Find where the given text appears and provide that cell's center as (X, Y) coordinate. 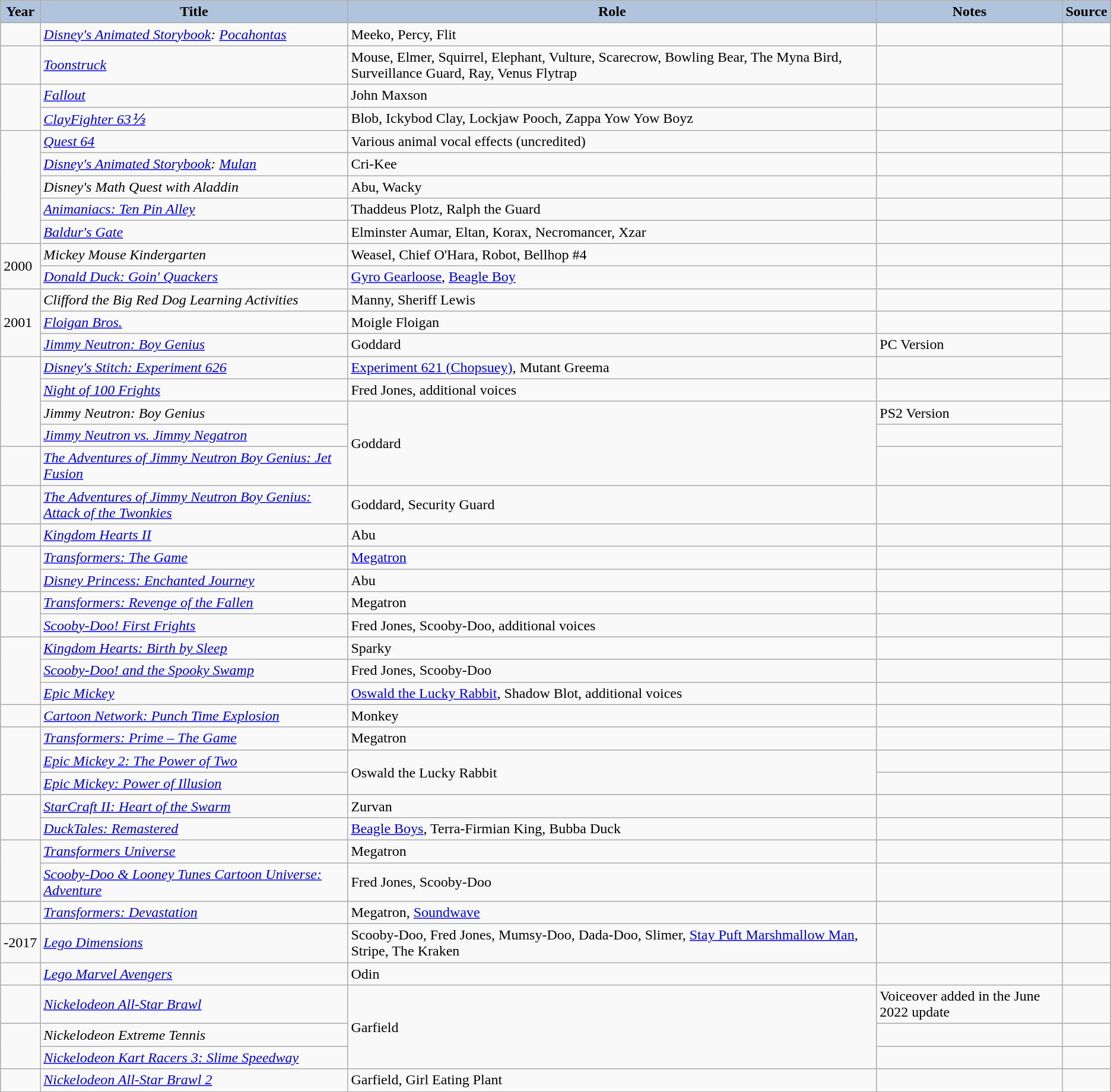
Garfield, Girl Eating Plant (612, 1080)
Disney's Animated Storybook: Pocahontas (194, 34)
Fallout (194, 96)
Voiceover added in the June 2022 update (970, 1004)
Donald Duck: Goin' Quackers (194, 277)
Fred Jones, Scooby-Doo, additional voices (612, 626)
Experiment 621 (Chopsuey), Mutant Greema (612, 367)
Lego Dimensions (194, 944)
Floigan Bros. (194, 322)
Transformers: Revenge of the Fallen (194, 603)
Abu, Wacky (612, 187)
Monkey (612, 716)
2000 (20, 266)
Fred Jones, additional voices (612, 390)
StarCraft II: Heart of the Swarm (194, 806)
Thaddeus Plotz, Ralph the Guard (612, 209)
Epic Mickey: Power of Illusion (194, 783)
Lego Marvel Avengers (194, 974)
PC Version (970, 345)
Disney's Math Quest with Aladdin (194, 187)
Various animal vocal effects (uncredited) (612, 142)
Baldur's Gate (194, 232)
Cartoon Network: Punch Time Explosion (194, 716)
Goddard, Security Guard (612, 504)
Quest 64 (194, 142)
Role (612, 12)
2001 (20, 322)
Megatron, Soundwave (612, 913)
Transformers: Devastation (194, 913)
Zurvan (612, 806)
Nickelodeon Kart Racers 3: Slime Speedway (194, 1058)
Scooby-Doo & Looney Tunes Cartoon Universe: Adventure (194, 882)
Nickelodeon All-Star Brawl (194, 1004)
The Adventures of Jimmy Neutron Boy Genius: Jet Fusion (194, 465)
Sparky (612, 648)
ClayFighter 63⅓ (194, 119)
Beagle Boys, Terra-Firmian King, Bubba Duck (612, 828)
Transformers: The Game (194, 558)
Title (194, 12)
Oswald the Lucky Rabbit (612, 772)
Oswald the Lucky Rabbit, Shadow Blot, additional voices (612, 693)
Cri-Kee (612, 164)
Disney's Animated Storybook: Mulan (194, 164)
Disney's Stitch: Experiment 626 (194, 367)
Epic Mickey 2: The Power of Two (194, 761)
Notes (970, 12)
Weasel, Chief O'Hara, Robot, Bellhop #4 (612, 255)
Jimmy Neutron vs. Jimmy Negatron (194, 435)
Meeko, Percy, Flit (612, 34)
Kingdom Hearts II (194, 535)
Kingdom Hearts: Birth by Sleep (194, 648)
Scooby-Doo! First Frights (194, 626)
Gyro Gearloose, Beagle Boy (612, 277)
Garfield (612, 1027)
Toonstruck (194, 65)
Blob, Ickybod Clay, Lockjaw Pooch, Zappa Yow Yow Boyz (612, 119)
Epic Mickey (194, 693)
Odin (612, 974)
Mickey Mouse Kindergarten (194, 255)
Moigle Floigan (612, 322)
Year (20, 12)
Nickelodeon Extreme Tennis (194, 1035)
Scooby-Doo! and the Spooky Swamp (194, 671)
Scooby-Doo, Fred Jones, Mumsy-Doo, Dada-Doo, Slimer, Stay Puft Marshmallow Man, Stripe, The Kraken (612, 944)
PS2 Version (970, 412)
Manny, Sheriff Lewis (612, 300)
-2017 (20, 944)
Night of 100 Frights (194, 390)
Transformers Universe (194, 851)
Elminster Aumar, Eltan, Korax, Necromancer, Xzar (612, 232)
DuckTales: Remastered (194, 828)
John Maxson (612, 96)
Animaniacs: Ten Pin Alley (194, 209)
Source (1086, 12)
The Adventures of Jimmy Neutron Boy Genius: Attack of the Twonkies (194, 504)
Transformers: Prime – The Game (194, 738)
Disney Princess: Enchanted Journey (194, 580)
Clifford the Big Red Dog Learning Activities (194, 300)
Nickelodeon All-Star Brawl 2 (194, 1080)
Mouse, Elmer, Squirrel, Elephant, Vulture, Scarecrow, Bowling Bear, The Myna Bird, Surveillance Guard, Ray, Venus Flytrap (612, 65)
